Locate the cell with the specified text and output its (x, y) center coordinate. 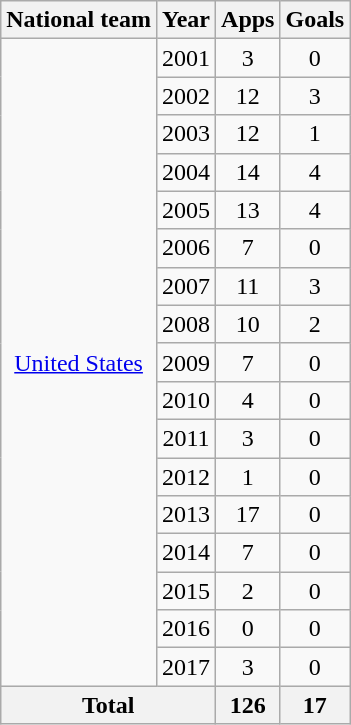
2003 (186, 134)
National team (79, 20)
14 (248, 172)
Apps (248, 20)
2015 (186, 591)
Total (108, 705)
2005 (186, 210)
2001 (186, 58)
Goals (315, 20)
2016 (186, 629)
2007 (186, 286)
126 (248, 705)
13 (248, 210)
2009 (186, 362)
2008 (186, 324)
11 (248, 286)
2013 (186, 515)
2010 (186, 400)
Year (186, 20)
10 (248, 324)
2011 (186, 438)
2002 (186, 96)
2014 (186, 553)
2006 (186, 248)
United States (79, 362)
2004 (186, 172)
2017 (186, 667)
2012 (186, 477)
